Search for the cell housing the specified text and yield its [X, Y] center coordinate. 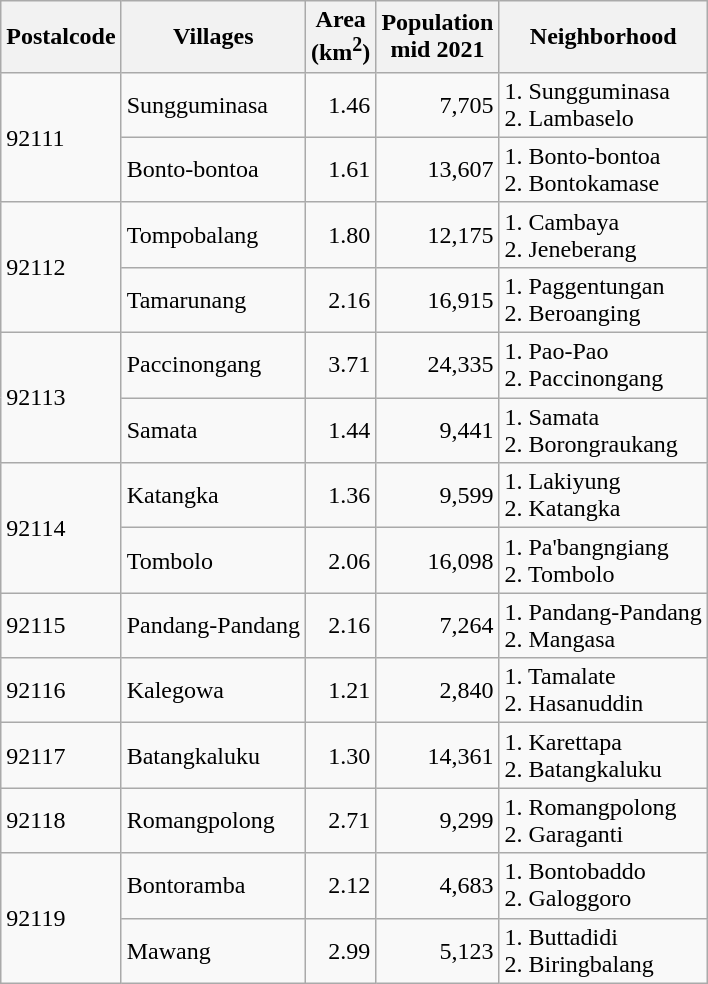
Postalcode [61, 37]
2.12 [340, 886]
1. Pa'bangngiang2. Tombolo [603, 560]
1. Lakiyung2. Katangka [603, 496]
13,607 [438, 170]
Neighborhood [603, 37]
12,175 [438, 234]
Batangkaluku [213, 756]
16,915 [438, 300]
92112 [61, 267]
92116 [61, 690]
1. Sungguminasa2. Lambaselo [603, 104]
1.21 [340, 690]
Mawang [213, 950]
1. Samata2. Borongraukang [603, 430]
Katangka [213, 496]
24,335 [438, 366]
2,840 [438, 690]
92119 [61, 918]
92117 [61, 756]
Kalegowa [213, 690]
Sungguminasa [213, 104]
Populationmid 2021 [438, 37]
4,683 [438, 886]
1. Tamalate2. Hasanuddin [603, 690]
14,361 [438, 756]
Tamarunang [213, 300]
1. Cambaya2. Jeneberang [603, 234]
9,299 [438, 820]
2.99 [340, 950]
2.71 [340, 820]
3.71 [340, 366]
Tombolo [213, 560]
1.80 [340, 234]
Samata [213, 430]
92114 [61, 528]
92113 [61, 398]
Pandang-Pandang [213, 626]
1.44 [340, 430]
7,264 [438, 626]
1.46 [340, 104]
Area (km2) [340, 37]
1. Paggentungan2. Beroanging [603, 300]
92115 [61, 626]
1. Bonto-bontoa2. Bontokamase [603, 170]
2.06 [340, 560]
Romangpolong [213, 820]
92118 [61, 820]
7,705 [438, 104]
1.61 [340, 170]
Bonto-bontoa [213, 170]
5,123 [438, 950]
1.30 [340, 756]
1. Romangpolong2. Garaganti [603, 820]
9,441 [438, 430]
1. Buttadidi2. Biringbalang [603, 950]
Paccinongang [213, 366]
1. Pandang-Pandang2. Mangasa [603, 626]
Bontoramba [213, 886]
16,098 [438, 560]
1. Bontobaddo2. Galoggoro [603, 886]
1. Karettapa2. Batangkaluku [603, 756]
Tompobalang [213, 234]
9,599 [438, 496]
92111 [61, 137]
Villages [213, 37]
1. Pao-Pao2. Paccinongang [603, 366]
1.36 [340, 496]
